Scan for the cell matching the given text and deliver its [X, Y] coordinate at center. 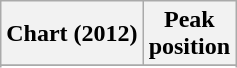
Chart (2012) [72, 34]
Peakposition [189, 34]
